Provide the (X, Y) coordinate of the cell's center where the given text is located.  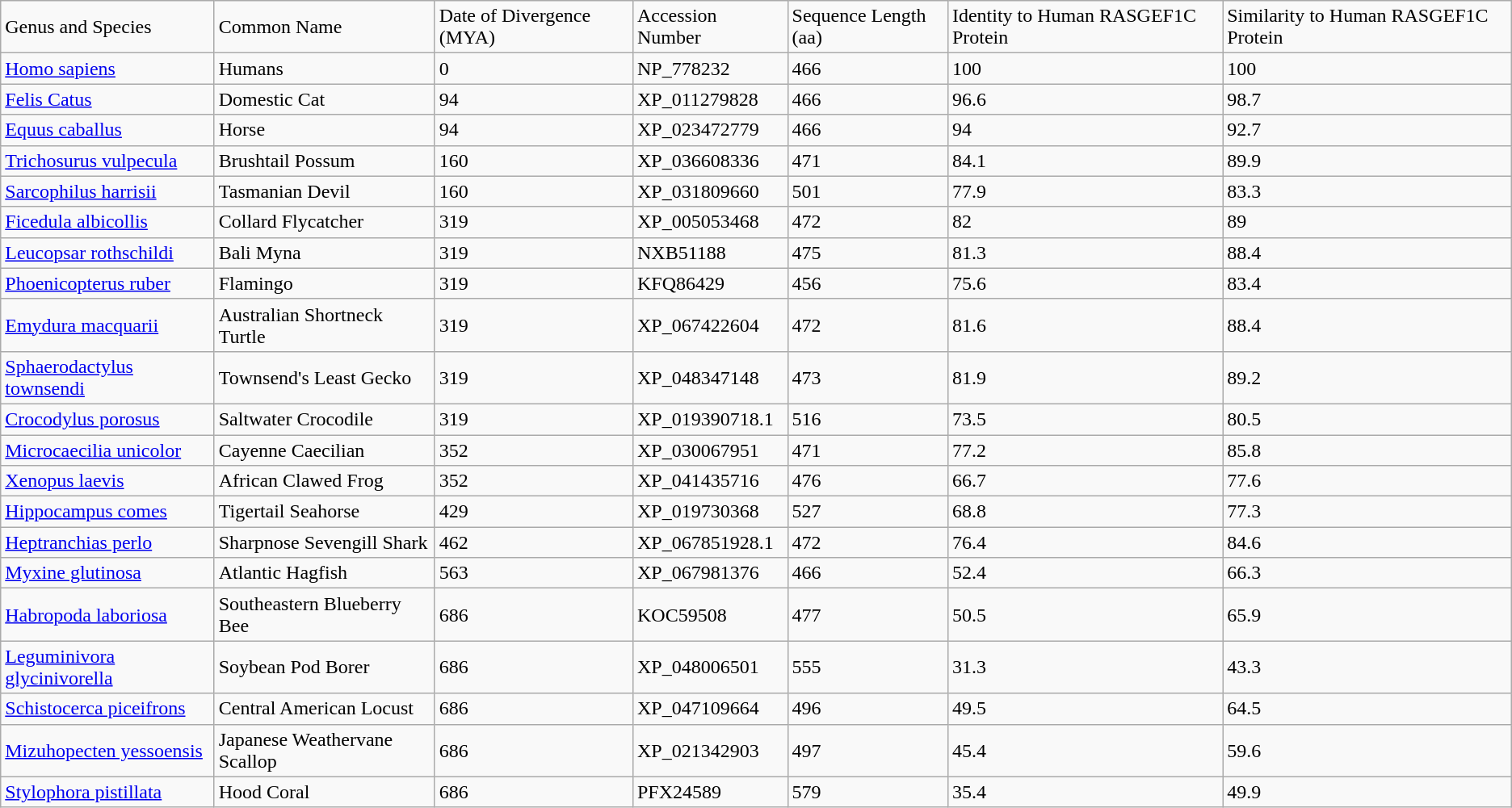
Townsend's Least Gecko (325, 378)
84.6 (1367, 542)
Crocodylus porosus (107, 419)
477 (867, 615)
Leguminivora glycinivorella (107, 667)
Japanese Weathervane Scallop (325, 751)
77.2 (1085, 450)
65.9 (1367, 615)
83.3 (1367, 191)
PFX24589 (710, 792)
Sarcophilus harrisii (107, 191)
527 (867, 512)
Homo sapiens (107, 69)
77.9 (1085, 191)
Brushtail Possum (325, 161)
XP_067851928.1 (710, 542)
XP_047109664 (710, 709)
Leucopsar rothschildi (107, 253)
KFQ86429 (710, 283)
XP_067981376 (710, 573)
Humans (325, 69)
89.9 (1367, 161)
52.4 (1085, 573)
475 (867, 253)
89 (1367, 222)
XP_021342903 (710, 751)
Saltwater Crocodile (325, 419)
49.9 (1367, 792)
XP_019390718.1 (710, 419)
Sequence Length (aa) (867, 27)
NP_778232 (710, 69)
Felis Catus (107, 99)
Sphaerodactylus townsendi (107, 378)
462 (533, 542)
Soybean Pod Borer (325, 667)
Heptranchias perlo (107, 542)
456 (867, 283)
59.6 (1367, 751)
429 (533, 512)
Genus and Species (107, 27)
50.5 (1085, 615)
XP_048347148 (710, 378)
476 (867, 481)
Hippocampus comes (107, 512)
XP_036608336 (710, 161)
XP_023472779 (710, 130)
Stylophora pistillata (107, 792)
496 (867, 709)
49.5 (1085, 709)
Central American Locust (325, 709)
Equus caballus (107, 130)
84.1 (1085, 161)
555 (867, 667)
XP_048006501 (710, 667)
XP_031809660 (710, 191)
83.4 (1367, 283)
Accession Number (710, 27)
563 (533, 573)
98.7 (1367, 99)
Flamingo (325, 283)
Date of Divergence (MYA) (533, 27)
Horse (325, 130)
77.3 (1367, 512)
81.9 (1085, 378)
Tasmanian Devil (325, 191)
Ficedula albicollis (107, 222)
35.4 (1085, 792)
Cayenne Caecilian (325, 450)
XP_067422604 (710, 324)
Collard Flycatcher (325, 222)
89.2 (1367, 378)
96.6 (1085, 99)
516 (867, 419)
Domestic Cat (325, 99)
45.4 (1085, 751)
43.3 (1367, 667)
Schistocerca piceifrons (107, 709)
85.8 (1367, 450)
64.5 (1367, 709)
African Clawed Frog (325, 481)
77.6 (1367, 481)
Trichosurus vulpecula (107, 161)
Habropoda laboriosa (107, 615)
Bali Myna (325, 253)
KOC59508 (710, 615)
473 (867, 378)
Common Name (325, 27)
Emydura macquarii (107, 324)
0 (533, 69)
31.3 (1085, 667)
Tigertail Seahorse (325, 512)
Myxine glutinosa (107, 573)
Microcaecilia unicolor (107, 450)
Xenopus laevis (107, 481)
XP_041435716 (710, 481)
Sharpnose Sevengill Shark (325, 542)
76.4 (1085, 542)
XP_011279828 (710, 99)
66.3 (1367, 573)
80.5 (1367, 419)
579 (867, 792)
NXB51188 (710, 253)
Atlantic Hagfish (325, 573)
XP_030067951 (710, 450)
XP_005053468 (710, 222)
497 (867, 751)
92.7 (1367, 130)
XP_019730368 (710, 512)
Phoenicopterus ruber (107, 283)
68.8 (1085, 512)
Australian Shortneck Turtle (325, 324)
Southeastern Blueberry Bee (325, 615)
82 (1085, 222)
Mizuhopecten yessoensis (107, 751)
Identity to Human RASGEF1C Protein (1085, 27)
Similarity to Human RASGEF1C Protein (1367, 27)
501 (867, 191)
81.3 (1085, 253)
Hood Coral (325, 792)
81.6 (1085, 324)
66.7 (1085, 481)
73.5 (1085, 419)
75.6 (1085, 283)
